For the text-containing cell, return its midpoint in [x, y] coordinate format. 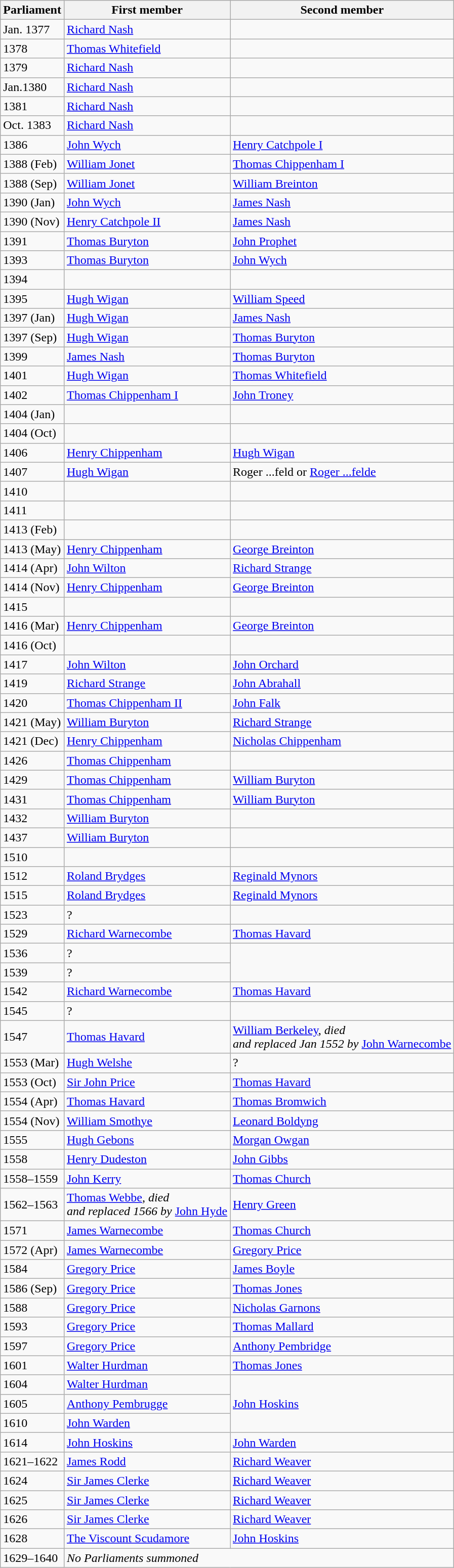
1416 (Oct) [32, 645]
Thomas Webbe, died and replaced 1566 by John Hyde [147, 1204]
Parliament [32, 10]
Henry Green [342, 1204]
1381 [32, 106]
1379 [32, 68]
Oct. 1383 [32, 125]
1393 [32, 260]
1510 [32, 857]
Jan.1380 [32, 87]
1601 [32, 1365]
1401 [32, 376]
1605 [32, 1404]
1523 [32, 915]
1429 [32, 780]
1553 (Oct) [32, 1082]
Thomas Bromwich [342, 1101]
1604 [32, 1384]
1419 [32, 684]
Hugh Gebons [147, 1140]
William Speed [342, 299]
1432 [32, 818]
1378 [32, 49]
1553 (Mar) [32, 1063]
1529 [32, 934]
First member [147, 10]
1437 [32, 837]
1588 [32, 1308]
1404 (Jan) [32, 414]
1417 [32, 664]
1390 (Nov) [32, 221]
1420 [32, 703]
Morgan Owgan [342, 1140]
William Smothye [147, 1121]
1610 [32, 1423]
1426 [32, 760]
Thomas Chippenham II [147, 703]
1388 (Sep) [32, 183]
William Berkeley, died and replaced Jan 1552 by John Warnecombe [342, 1037]
Nicholas Garnons [342, 1308]
Sir John Price [147, 1082]
1397 (Jan) [32, 318]
John Falk [342, 703]
John Orchard [342, 664]
1414 (Apr) [32, 568]
1624 [32, 1481]
Henry Catchpole I [342, 145]
1572 (Apr) [32, 1250]
James Boyle [342, 1269]
1584 [32, 1269]
1404 (Oct) [32, 433]
1512 [32, 876]
1413 (May) [32, 549]
1542 [32, 992]
1554 (Apr) [32, 1101]
1390 (Jan) [32, 202]
1626 [32, 1519]
The Viscount Scudamore [147, 1539]
1545 [32, 1011]
1397 (Sep) [32, 337]
Hugh Welshe [147, 1063]
Thomas Mallard [342, 1327]
1414 (Nov) [32, 588]
1593 [32, 1327]
1386 [32, 145]
Henry Dudeston [147, 1159]
1407 [32, 472]
Leonard Boldyng [342, 1121]
John Troney [342, 395]
1614 [32, 1442]
1558 [32, 1159]
1539 [32, 972]
1395 [32, 299]
1421 (May) [32, 722]
Henry Catchpole II [147, 221]
1558–1559 [32, 1179]
1586 (Sep) [32, 1288]
1536 [32, 953]
John Kerry [147, 1179]
1394 [32, 280]
1597 [32, 1346]
1388 (Feb) [32, 164]
1562–1563 [32, 1204]
No Parliaments summoned [259, 1558]
1628 [32, 1539]
1555 [32, 1140]
Second member [342, 10]
1515 [32, 895]
1416 (Mar) [32, 626]
1399 [32, 356]
1547 [32, 1037]
1421 (Dec) [32, 741]
1411 [32, 510]
1410 [32, 491]
Nicholas Chippenham [342, 741]
William Breinton [342, 183]
Anthony Pembrugge [147, 1404]
1406 [32, 453]
1402 [32, 395]
1621–1622 [32, 1461]
Jan. 1377 [32, 29]
John Gibbs [342, 1159]
Roger ...feld or Roger ...felde [342, 472]
John Prophet [342, 241]
1571 [32, 1231]
1391 [32, 241]
John Abrahall [342, 684]
1554 (Nov) [32, 1121]
1431 [32, 799]
Anthony Pembridge [342, 1346]
1625 [32, 1500]
1415 [32, 607]
1629–1640 [32, 1558]
1413 (Feb) [32, 529]
James Rodd [147, 1461]
